Locate the cell with the specified text and output its (X, Y) center coordinate. 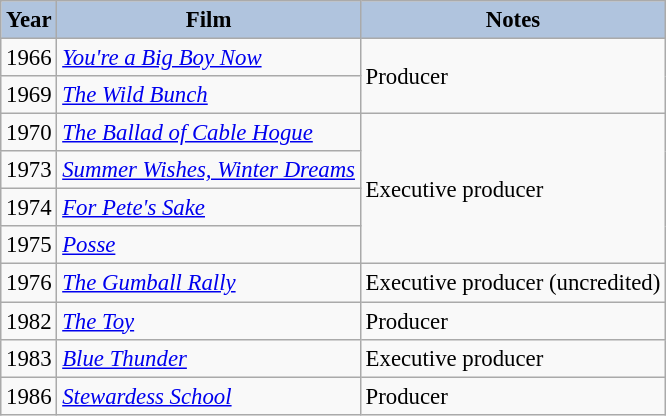
For Pete's Sake (208, 208)
Film (208, 20)
1982 (29, 321)
1976 (29, 283)
1986 (29, 396)
Blue Thunder (208, 358)
You're a Big Boy Now (208, 58)
Executive producer (uncredited) (512, 283)
1969 (29, 95)
Notes (512, 20)
Year (29, 20)
Summer Wishes, Winter Dreams (208, 170)
Posse (208, 245)
1974 (29, 208)
The Gumball Rally (208, 283)
The Toy (208, 321)
1983 (29, 358)
1973 (29, 170)
1966 (29, 58)
The Ballad of Cable Hogue (208, 133)
The Wild Bunch (208, 95)
Stewardess School (208, 396)
1970 (29, 133)
1975 (29, 245)
